Pinpoint the cell where the given text exists, returning its (x, y) midpoint coordinate. 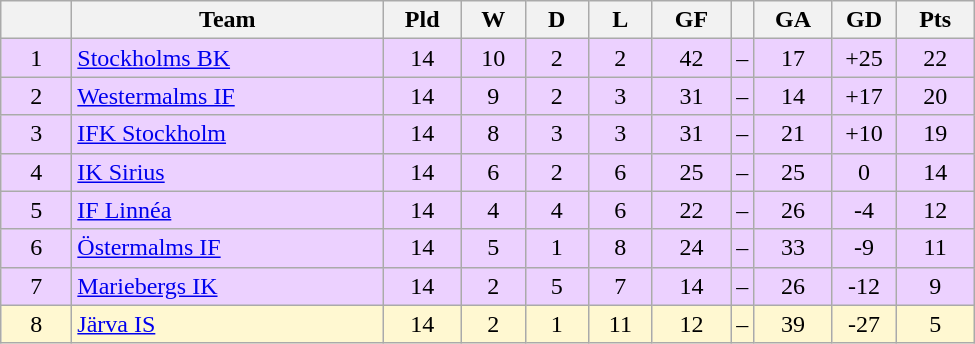
Stockholms BK (228, 58)
IFK Stockholm (228, 134)
IK Sirius (228, 172)
GA (794, 20)
-27 (864, 324)
Mariebergs IK (228, 286)
Pts (936, 20)
-9 (864, 248)
20 (936, 96)
Östermalms IF (228, 248)
21 (794, 134)
Westermalms IF (228, 96)
42 (692, 58)
0 (864, 172)
10 (493, 58)
Järva IS (228, 324)
24 (692, 248)
+25 (864, 58)
+10 (864, 134)
IF Linnéa (228, 210)
+17 (864, 96)
Team (228, 20)
W (493, 20)
33 (794, 248)
17 (794, 58)
-12 (864, 286)
GF (692, 20)
-4 (864, 210)
GD (864, 20)
19 (936, 134)
Pld (422, 20)
L (621, 20)
D (557, 20)
39 (794, 324)
